Extract the (X, Y) coordinate from the center of the cell holding the provided text.  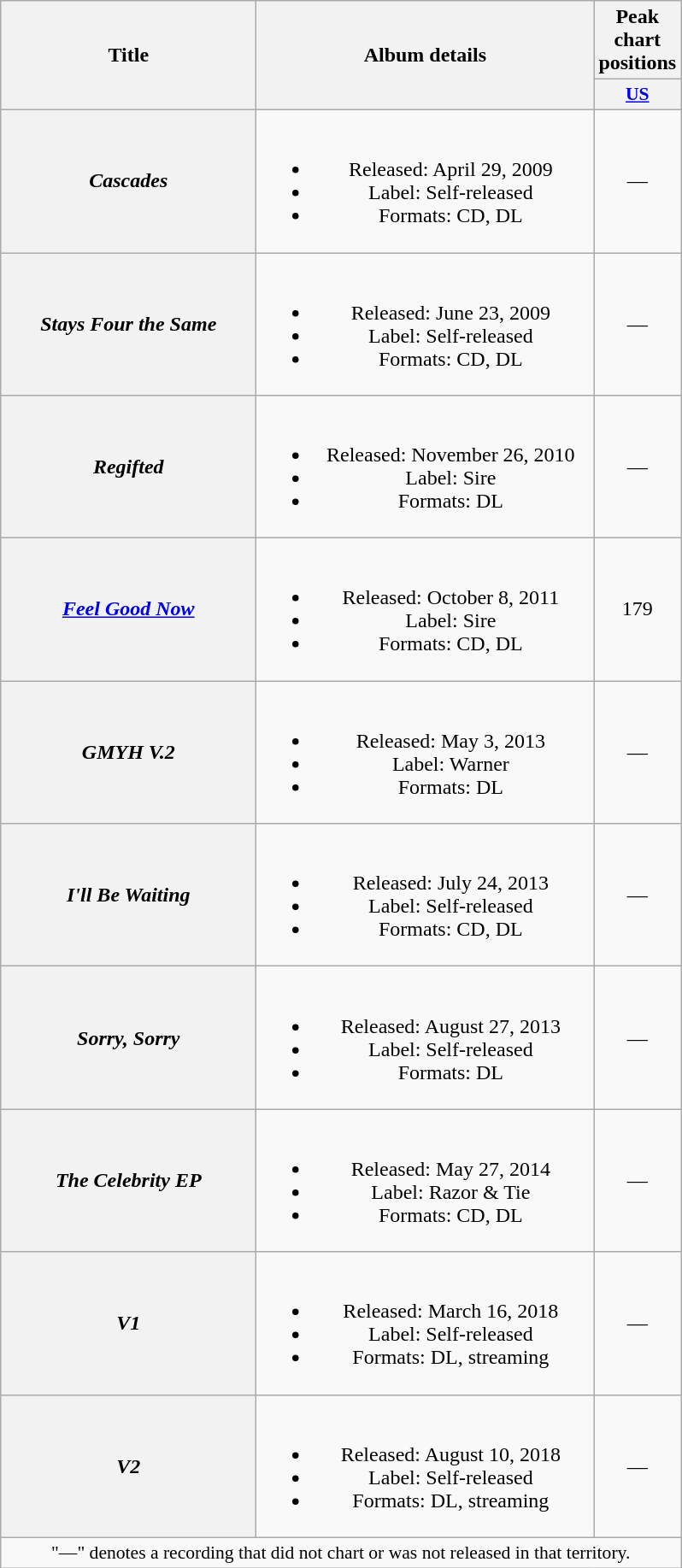
Released: March 16, 2018Label: Self-releasedFormats: DL, streaming (426, 1323)
Released: October 8, 2011Label: SireFormats: CD, DL (426, 610)
Released: August 10, 2018Label: Self-releasedFormats: DL, streaming (426, 1466)
179 (638, 610)
Released: August 27, 2013Label: Self-releasedFormats: DL (426, 1037)
Regifted (128, 467)
Cascades (128, 181)
GMYH V.2 (128, 752)
Released: November 26, 2010Label: SireFormats: DL (426, 467)
V1 (128, 1323)
Album details (426, 56)
Released: June 23, 2009Label: Self-releasedFormats: CD, DL (426, 325)
Sorry, Sorry (128, 1037)
Title (128, 56)
US (638, 95)
V2 (128, 1466)
I'll Be Waiting (128, 896)
The Celebrity EP (128, 1181)
Released: May 27, 2014Label: Razor & TieFormats: CD, DL (426, 1181)
Released: July 24, 2013Label: Self-releasedFormats: CD, DL (426, 896)
Released: April 29, 2009Label: Self-releasedFormats: CD, DL (426, 181)
Feel Good Now (128, 610)
Peak chart positions (638, 40)
Stays Four the Same (128, 325)
Released: May 3, 2013Label: WarnerFormats: DL (426, 752)
"—" denotes a recording that did not chart or was not released in that territory. (341, 1553)
